Output the [x, y] coordinate of the center of the cell containing the given text.  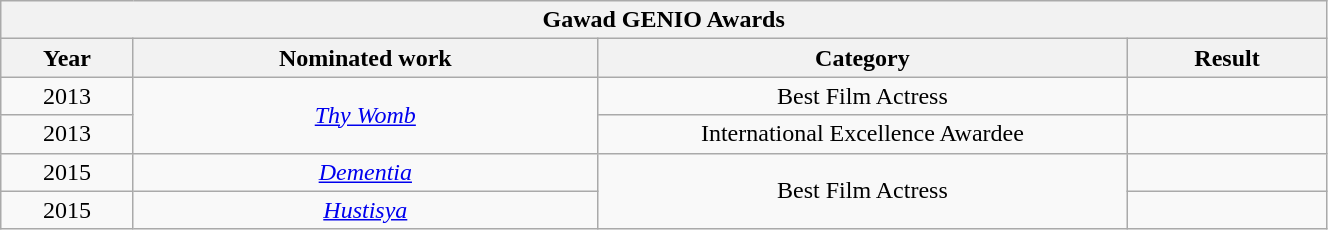
Hustisya [365, 210]
Category [862, 58]
Nominated work [365, 58]
Gawad GENIO Awards [664, 20]
Dementia [365, 172]
International Excellence Awardee [862, 134]
Result [1228, 58]
Thy Womb [365, 115]
Year [68, 58]
